For the text-containing cell, return its midpoint in [X, Y] coordinate format. 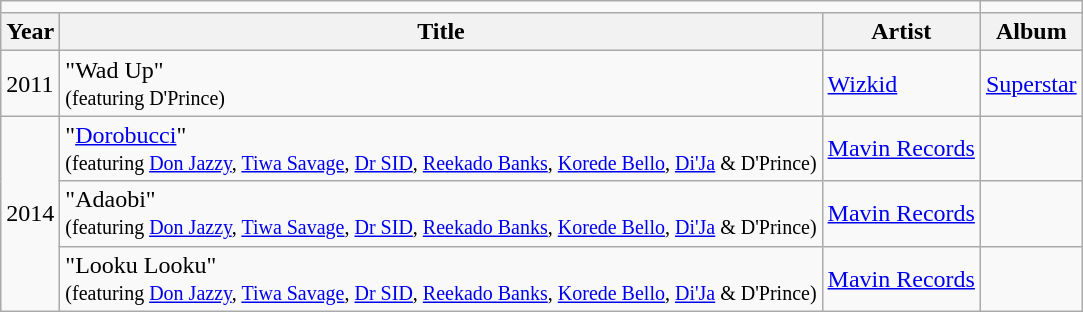
Superstar [1031, 84]
"Adaobi"(featuring Don Jazzy, Tiwa Savage, Dr SID, Reekado Banks, Korede Bello, Di'Ja & D'Prince) [441, 214]
"Dorobucci"(featuring Don Jazzy, Tiwa Savage, Dr SID, Reekado Banks, Korede Bello, Di'Ja & D'Prince) [441, 148]
Wizkid [901, 84]
Year [30, 32]
Album [1031, 32]
2011 [30, 84]
Artist [901, 32]
2014 [30, 214]
"Looku Looku"(featuring Don Jazzy, Tiwa Savage, Dr SID, Reekado Banks, Korede Bello, Di'Ja & D'Prince) [441, 278]
"Wad Up"(featuring D'Prince) [441, 84]
Title [441, 32]
